Capture the cell that displays the provided text and extract its [x, y] central coordinate. 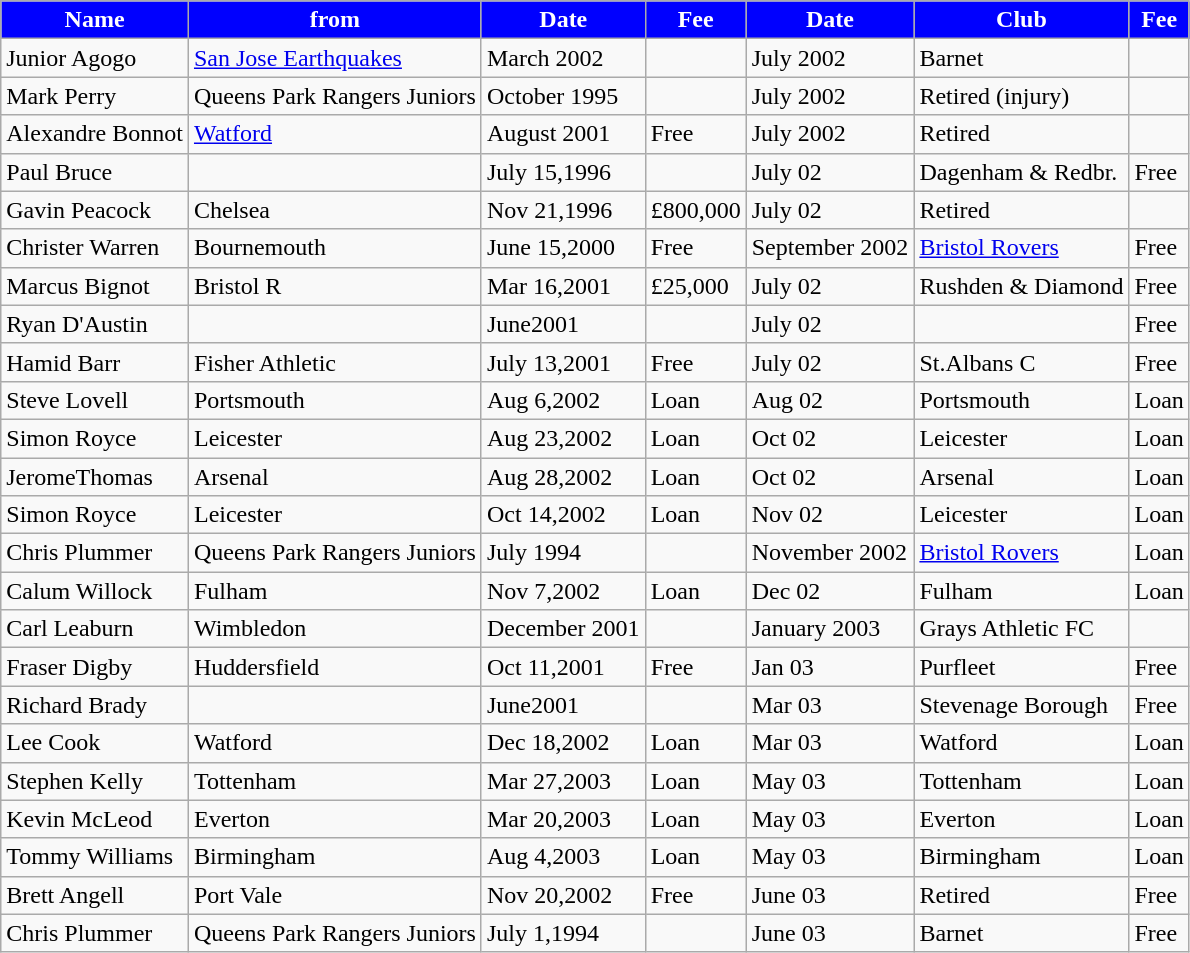
St.Albans C [1022, 362]
Fisher Athletic [334, 362]
Bournemouth [334, 248]
£25,000 [696, 286]
Bristol R [334, 286]
Stevenage Borough [1022, 705]
Mar 27,2003 [563, 781]
Club [1022, 20]
Mark Perry [95, 96]
Steve Lovell [95, 400]
Kevin McLeod [95, 819]
Mar 20,2003 [563, 819]
Brett Angell [95, 895]
Paul Bruce [95, 172]
Jan 03 [830, 667]
Aug 02 [830, 400]
Fraser Digby [95, 667]
Nov 7,2002 [563, 591]
£800,000 [696, 210]
October 1995 [563, 96]
from [334, 20]
July 1,1994 [563, 933]
March 2002 [563, 58]
Gavin Peacock [95, 210]
Oct 11,2001 [563, 667]
September 2002 [830, 248]
JeromeThomas [95, 477]
Lee Cook [95, 743]
Mar 16,2001 [563, 286]
December 2001 [563, 629]
Ryan D'Austin [95, 324]
July 15,1996 [563, 172]
Oct 14,2002 [563, 515]
Nov 02 [830, 515]
San Jose Earthquakes [334, 58]
Hamid Barr [95, 362]
Stephen Kelly [95, 781]
November 2002 [830, 553]
Grays Athletic FC [1022, 629]
Alexandre Bonnot [95, 134]
Aug 4,2003 [563, 857]
July 1994 [563, 553]
Calum Willock [95, 591]
Dec 18,2002 [563, 743]
Aug 6,2002 [563, 400]
Nov 21,1996 [563, 210]
August 2001 [563, 134]
Retired (injury) [1022, 96]
Rushden & Diamond [1022, 286]
Wimbledon [334, 629]
Aug 28,2002 [563, 477]
Tommy Williams [95, 857]
Nov 20,2002 [563, 895]
Dec 02 [830, 591]
Port Vale [334, 895]
July 13,2001 [563, 362]
January 2003 [830, 629]
Richard Brady [95, 705]
Dagenham & Redbr. [1022, 172]
Chelsea [334, 210]
Marcus Bignot [95, 286]
Huddersfield [334, 667]
Carl Leaburn [95, 629]
Christer Warren [95, 248]
Purfleet [1022, 667]
Name [95, 20]
Junior Agogo [95, 58]
Aug 23,2002 [563, 438]
June 15,2000 [563, 248]
